Scan for the cell matching the given text and deliver its [X, Y] coordinate at center. 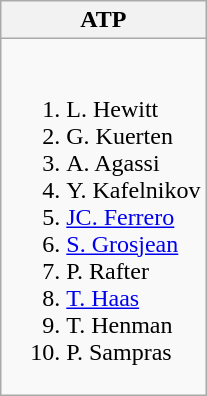
ATP [104, 20]
L. Hewitt G. Kuerten A. Agassi Y. Kafelnikov JC. Ferrero S. Grosjean P. Rafter T. Haas T. Henman P. Sampras [104, 217]
